Return [X, Y] of the center of cell containing provided text 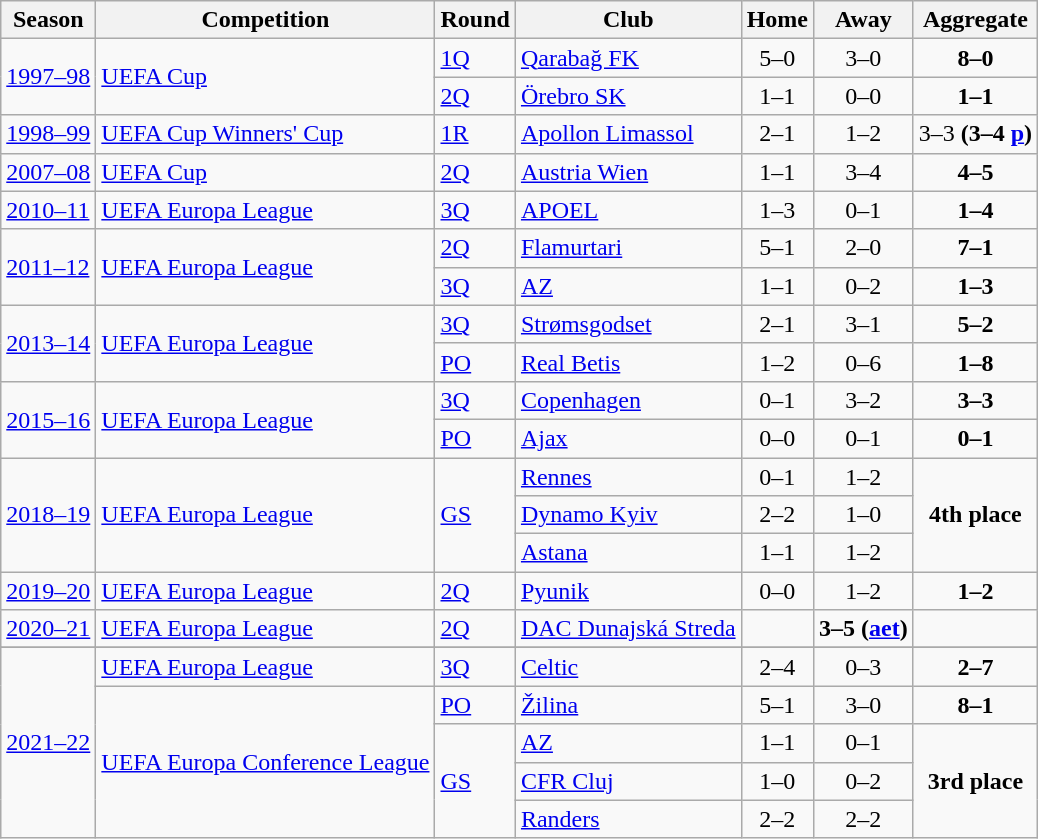
Competition [266, 20]
5–2 [975, 324]
Club [628, 20]
2007–08 [48, 172]
2019–20 [48, 591]
3–4 [863, 172]
Celtic [628, 667]
Home [777, 20]
Ajax [628, 438]
Real Betis [628, 362]
DAC Dunajská Streda [628, 629]
Strømsgodset [628, 324]
5–0 [777, 58]
2020–21 [48, 629]
1Q [475, 58]
3–5 (aet) [863, 629]
2011–12 [48, 267]
2015–16 [48, 419]
3–2 [863, 400]
2010–11 [48, 210]
3rd place [975, 781]
Aggregate [975, 20]
4–5 [975, 172]
2–7 [975, 667]
8–1 [975, 705]
Season [48, 20]
Round [475, 20]
UEFA Europa Conference League [266, 762]
2018–19 [48, 515]
0–3 [863, 667]
Austria Wien [628, 172]
2021–22 [48, 743]
3–3 [975, 400]
7–1 [975, 248]
Žilina [628, 705]
2–4 [777, 667]
1998–99 [48, 134]
Qarabağ FK [628, 58]
0–6 [863, 362]
1–8 [975, 362]
3–1 [863, 324]
CFR Cluj [628, 781]
Away [863, 20]
2–0 [863, 248]
1–4 [975, 210]
Apollon Limassol [628, 134]
1R [475, 134]
Rennes [628, 477]
Flamurtari [628, 248]
Örebro SK [628, 96]
Dynamo Kyiv [628, 515]
Copenhagen [628, 400]
Randers [628, 819]
2013–14 [48, 343]
APOEL [628, 210]
8–0 [975, 58]
1997–98 [48, 77]
4th place [975, 515]
Astana [628, 553]
3–3 (3–4 p) [975, 134]
UEFA Cup Winners' Cup [266, 134]
Pyunik [628, 591]
